Locate the cell with the specified text and output its (x, y) center coordinate. 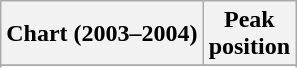
Peakposition (249, 34)
Chart (2003–2004) (102, 34)
